Return the (x, y) coordinate for the center point of the cell that contains the specified text.  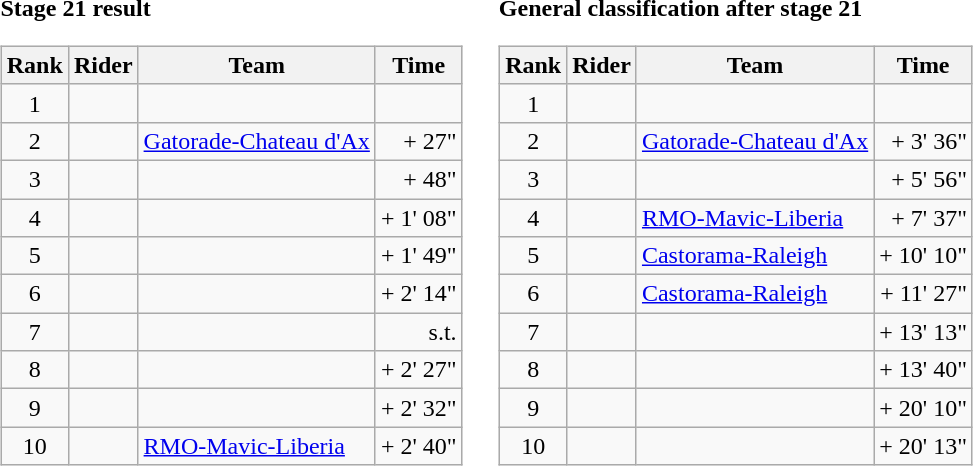
+ 48" (418, 179)
+ 7' 37" (924, 217)
+ 10' 10" (924, 256)
+ 2' 40" (418, 446)
+ 3' 36" (924, 141)
+ 2' 27" (418, 370)
+ 13' 40" (924, 370)
+ 1' 08" (418, 217)
+ 2' 14" (418, 294)
s.t. (418, 332)
+ 20' 10" (924, 408)
+ 27" (418, 141)
+ 11' 27" (924, 294)
+ 13' 13" (924, 332)
+ 20' 13" (924, 446)
+ 5' 56" (924, 179)
+ 2' 32" (418, 408)
+ 1' 49" (418, 256)
